Identify which cell holds the provided text, then report its (X, Y) central coordinate. 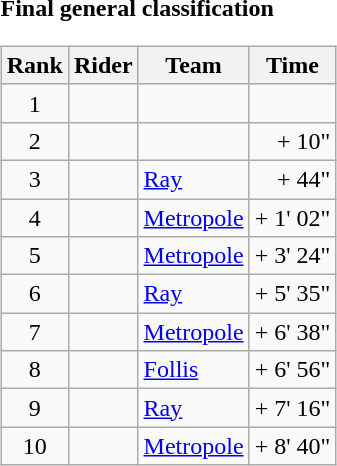
+ 3' 24" (292, 256)
4 (34, 217)
+ 7' 16" (292, 408)
Rank (34, 65)
7 (34, 332)
10 (34, 446)
2 (34, 141)
3 (34, 179)
Rider (103, 65)
+ 5' 35" (292, 294)
6 (34, 294)
5 (34, 256)
8 (34, 370)
Team (194, 65)
1 (34, 103)
+ 1' 02" (292, 217)
Follis (194, 370)
Time (292, 65)
+ 6' 38" (292, 332)
+ 6' 56" (292, 370)
+ 8' 40" (292, 446)
9 (34, 408)
+ 44" (292, 179)
+ 10" (292, 141)
